Return (X, Y) of the center of cell containing provided text 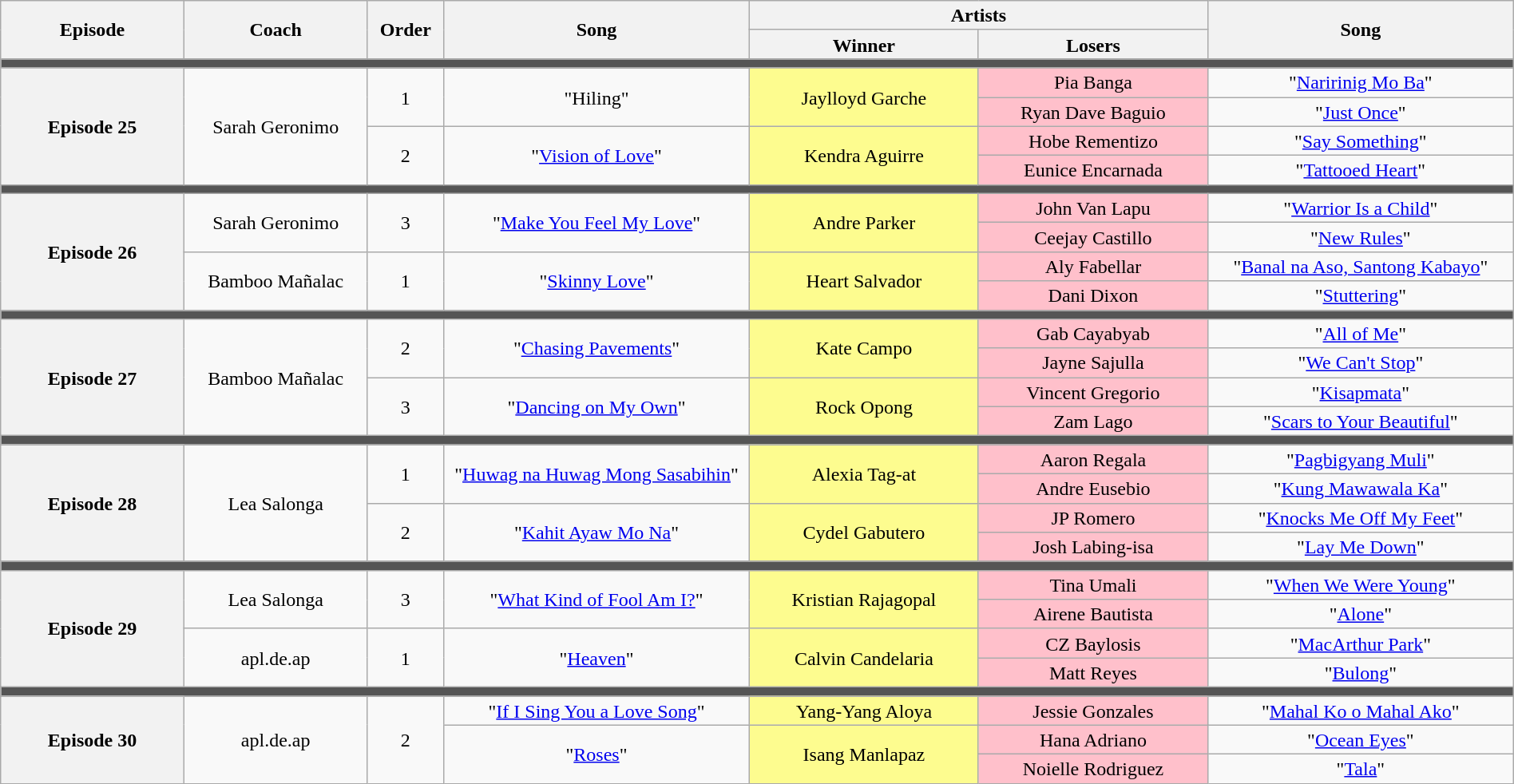
Alexia Tag-at (864, 474)
Jaylloyd Garche (864, 97)
John Van Lapu (1092, 208)
Kendra Aguirre (864, 155)
Hobe Rementizo (1092, 141)
Gab Cayabyab (1092, 334)
Ceejay Castillo (1092, 238)
"Alone" (1361, 615)
Jessie Gonzales (1092, 711)
"Lay Me Down" (1361, 548)
Aly Fabellar (1092, 267)
Episode 29 (93, 628)
"Make You Feel My Love" (597, 222)
"Bulong" (1361, 672)
Airene Bautista (1092, 615)
"Chasing Pavements" (597, 348)
Andre Eusebio (1092, 489)
"Heaven" (597, 658)
"Knocks Me Off My Feet" (1361, 517)
Cydel Gabutero (864, 532)
Episode 30 (93, 740)
"If I Sing You a Love Song" (597, 711)
Episode 25 (93, 126)
Tina Umali (1092, 584)
"When We Were Young" (1361, 584)
"New Rules" (1361, 238)
"Dancing on My Own" (597, 407)
Episode 26 (93, 251)
Isang Manlapaz (864, 754)
"Scars to Your Beautiful" (1361, 422)
Matt Reyes (1092, 672)
"All of Me" (1361, 334)
Vincent Gregorio (1092, 393)
"Stuttering" (1361, 295)
"Warrior Is a Child" (1361, 208)
Heart Salvador (864, 281)
Artists (978, 16)
"Tattooed Heart" (1361, 171)
"Huwag na Huwag Mong Sasabihin" (597, 474)
Order (406, 30)
Eunice Encarnada (1092, 171)
Calvin Candelaria (864, 658)
"Naririnig Mo Ba" (1361, 83)
"Say Something" (1361, 141)
Dani Dixon (1092, 295)
Kate Campo (864, 348)
Andre Parker (864, 222)
Winner (864, 45)
"Pagbigyang Muli" (1361, 460)
"Tala" (1361, 770)
"Roses" (597, 754)
"Kisapmata" (1361, 393)
"We Can't Stop" (1361, 362)
"Skinny Love" (597, 281)
"Banal na Aso, Santong Kabayo" (1361, 267)
Episode 27 (93, 378)
"What Kind of Fool Am I?" (597, 599)
"Ocean Eyes" (1361, 739)
"Vision of Love" (597, 155)
Hana Adriano (1092, 739)
Jayne Sajulla (1092, 362)
Kristian Rajagopal (864, 599)
"Kung Mawawala Ka" (1361, 489)
Aaron Regala (1092, 460)
CZ Baylosis (1092, 643)
Rock Opong (864, 407)
Coach (275, 30)
Yang-Yang Aloya (864, 711)
Episode (93, 30)
JP Romero (1092, 517)
Episode 28 (93, 503)
Josh Labing-isa (1092, 548)
"Mahal Ko o Mahal Ako" (1361, 711)
"Kahit Ayaw Mo Na" (597, 532)
Pia Banga (1092, 83)
Ryan Dave Baguio (1092, 112)
Noielle Rodriguez (1092, 770)
Zam Lago (1092, 422)
"Hiling" (597, 97)
"Just Once" (1361, 112)
"MacArthur Park" (1361, 643)
Losers (1092, 45)
